Provide the (X, Y) coordinate of the cell's center where the given text is located.  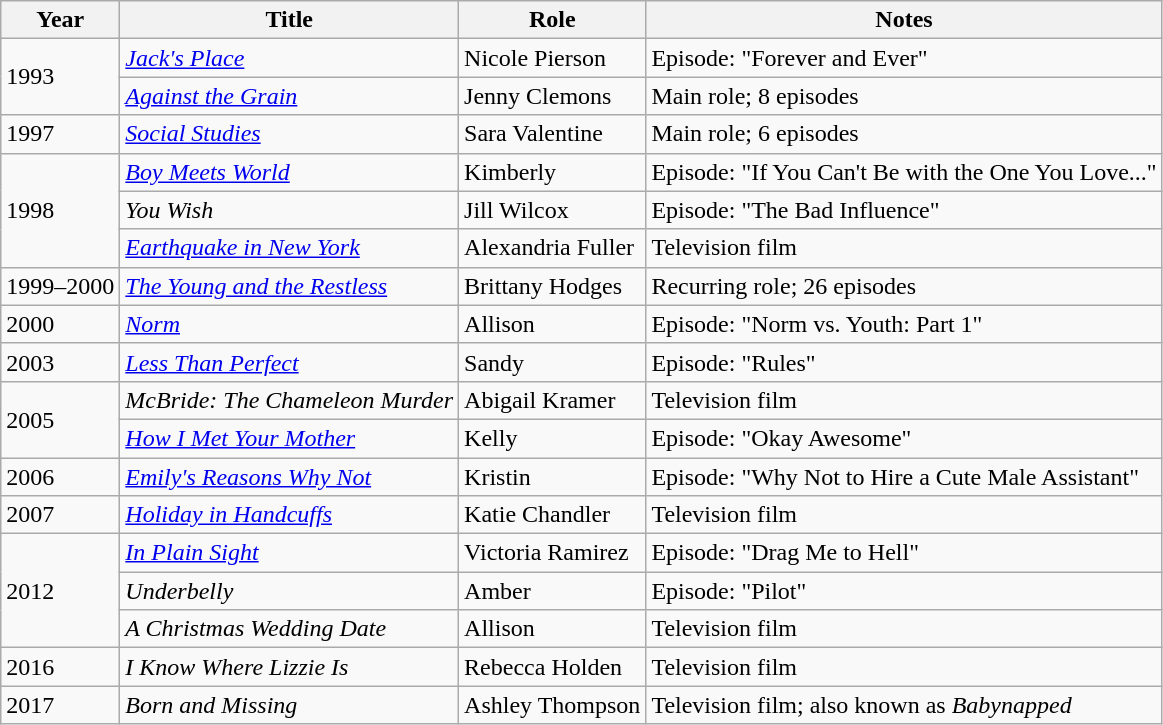
Episode: "Rules" (904, 362)
You Wish (290, 210)
1993 (60, 77)
The Young and the Restless (290, 286)
1997 (60, 134)
Episode: "Norm vs. Youth: Part 1" (904, 324)
Ashley Thompson (552, 705)
Jack's Place (290, 58)
McBride: The Chameleon Murder (290, 400)
Year (60, 20)
Social Studies (290, 134)
Role (552, 20)
I Know Where Lizzie Is (290, 667)
Episode: "Okay Awesome" (904, 438)
2007 (60, 515)
2005 (60, 419)
Underbelly (290, 591)
Against the Grain (290, 96)
Norm (290, 324)
Born and Missing (290, 705)
Jenny Clemons (552, 96)
1998 (60, 210)
Sara Valentine (552, 134)
Rebecca Holden (552, 667)
2006 (60, 477)
Nicole Pierson (552, 58)
Notes (904, 20)
Katie Chandler (552, 515)
Emily's Reasons Why Not (290, 477)
Amber (552, 591)
Jill Wilcox (552, 210)
Title (290, 20)
In Plain Sight (290, 553)
2016 (60, 667)
Television film; also known as Babynapped (904, 705)
Episode: "Why Not to Hire a Cute Male Assistant" (904, 477)
2017 (60, 705)
Main role; 6 episodes (904, 134)
Brittany Hodges (552, 286)
Recurring role; 26 episodes (904, 286)
Kristin (552, 477)
Earthquake in New York (290, 248)
Abigail Kramer (552, 400)
How I Met Your Mother (290, 438)
Holiday in Handcuffs (290, 515)
Episode: "Forever and Ever" (904, 58)
2000 (60, 324)
Victoria Ramirez (552, 553)
2003 (60, 362)
Kelly (552, 438)
A Christmas Wedding Date (290, 629)
Episode: "The Bad Influence" (904, 210)
Sandy (552, 362)
Less Than Perfect (290, 362)
Kimberly (552, 172)
Boy Meets World (290, 172)
Episode: "Pilot" (904, 591)
2012 (60, 591)
Episode: "If You Can't Be with the One You Love..." (904, 172)
Episode: "Drag Me to Hell" (904, 553)
Main role; 8 episodes (904, 96)
1999–2000 (60, 286)
Alexandria Fuller (552, 248)
